Detect which cell encompasses the target text, then output its [X, Y] center coordinate. 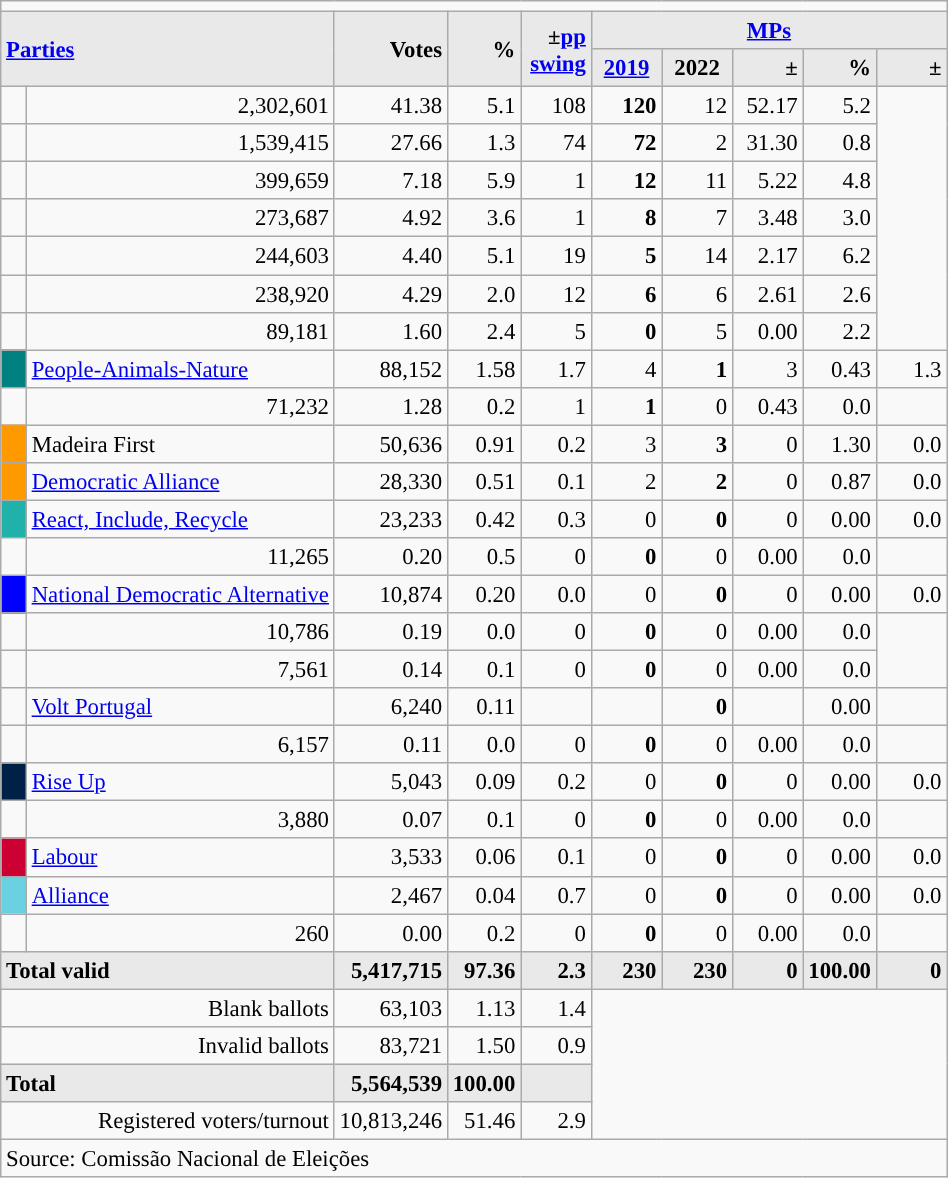
Rise Up [180, 782]
National Democratic Alternative [180, 594]
4 [626, 369]
Blank ballots [168, 1008]
±pp swing [556, 50]
2.2 [840, 331]
14 [698, 256]
51.46 [484, 1121]
3,880 [180, 820]
11 [698, 181]
52.17 [768, 106]
5.9 [484, 181]
27.66 [390, 143]
Total [168, 1083]
238,920 [180, 294]
0.9 [556, 1046]
4.40 [390, 256]
2,467 [390, 895]
2019 [626, 68]
7,561 [180, 670]
10,786 [180, 632]
0.19 [390, 632]
5,417,715 [390, 970]
5,564,539 [390, 1083]
Invalid ballots [168, 1046]
0.07 [390, 820]
0.87 [840, 482]
0.3 [556, 519]
0.09 [484, 782]
63,103 [390, 1008]
10,813,246 [390, 1121]
1.58 [484, 369]
50,636 [390, 444]
0.04 [484, 895]
6,240 [390, 707]
0.51 [484, 482]
2.4 [484, 331]
273,687 [180, 219]
23,233 [390, 519]
10,874 [390, 594]
0.42 [484, 519]
260 [180, 933]
88,152 [390, 369]
97.36 [484, 970]
8 [626, 219]
71,232 [180, 406]
4.8 [840, 181]
4.92 [390, 219]
1.28 [390, 406]
5.22 [768, 181]
3.48 [768, 219]
1.60 [390, 331]
4.29 [390, 294]
Volt Portugal [180, 707]
6,157 [180, 745]
2.61 [768, 294]
Labour [180, 858]
6.2 [840, 256]
72 [626, 143]
0.91 [484, 444]
1.7 [556, 369]
3,533 [390, 858]
React, Include, Recycle [180, 519]
0.06 [484, 858]
108 [556, 106]
120 [626, 106]
74 [556, 143]
0.7 [556, 895]
2.0 [484, 294]
1.30 [840, 444]
11,265 [180, 557]
5.2 [840, 106]
0.5 [484, 557]
1,539,415 [180, 143]
Source: Comissão Nacional de Eleições [474, 1158]
2022 [698, 68]
People-Animals-Nature [180, 369]
2.17 [768, 256]
0.14 [390, 670]
7 [698, 219]
Registered voters/turnout [168, 1121]
83,721 [390, 1046]
2.6 [840, 294]
2,302,601 [180, 106]
MPs [769, 31]
19 [556, 256]
244,603 [180, 256]
Alliance [180, 895]
1.50 [484, 1046]
5,043 [390, 782]
1.4 [556, 1008]
2.9 [556, 1121]
7.18 [390, 181]
Total valid [168, 970]
89,181 [180, 331]
3.6 [484, 219]
1.13 [484, 1008]
31.30 [768, 143]
399,659 [180, 181]
Parties [168, 50]
41.38 [390, 106]
2.3 [556, 970]
0.8 [840, 143]
Votes [390, 50]
Madeira First [180, 444]
28,330 [390, 482]
3.0 [840, 219]
Democratic Alliance [180, 482]
